Locate the cell with the specified text and output its [x, y] center coordinate. 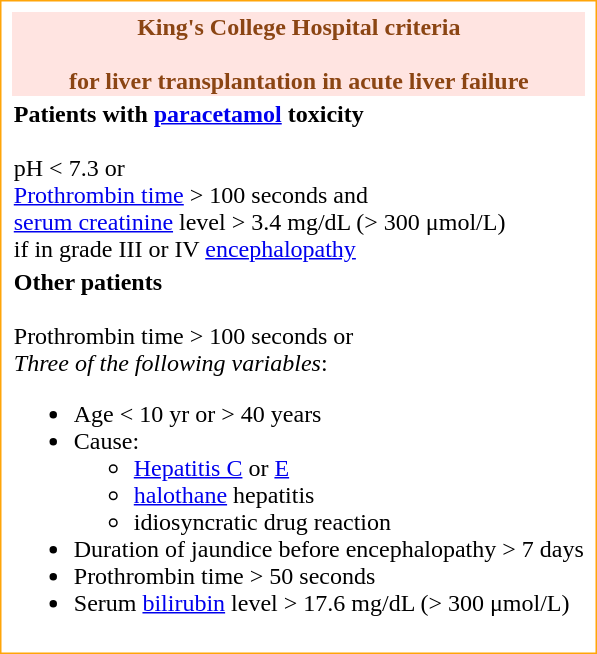
King's College Hospital criteria for liver transplantation in acute liver failure [298, 54]
